Extract the (x, y) coordinate from the center of the cell holding the provided text.  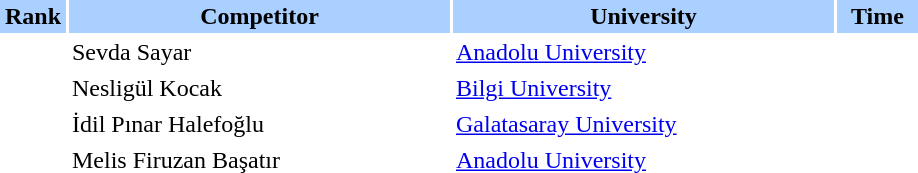
Nesligül Kocak (260, 88)
İdil Pınar Halefoğlu (260, 124)
Competitor (260, 16)
Galatasaray University (644, 124)
Sevda Sayar (260, 52)
University (644, 16)
Bilgi University (644, 88)
Time (878, 16)
Rank (33, 16)
Anadolu University (644, 52)
